Output the [x, y] coordinate of the center of the cell containing the given text.  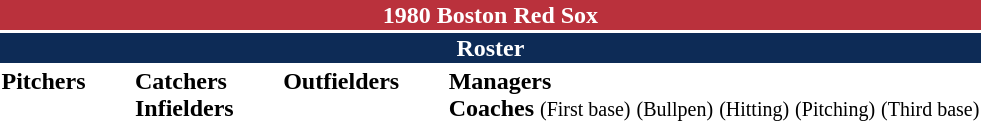
1980 Boston Red Sox [490, 15]
Roster [490, 48]
